Scan for the cell matching the given text and deliver its (x, y) coordinate at center. 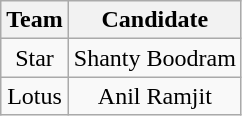
Shanty Boodram (154, 58)
Team (35, 20)
Star (35, 58)
Lotus (35, 96)
Candidate (154, 20)
Anil Ramjit (154, 96)
